Capture the cell that displays the provided text and extract its [X, Y] central coordinate. 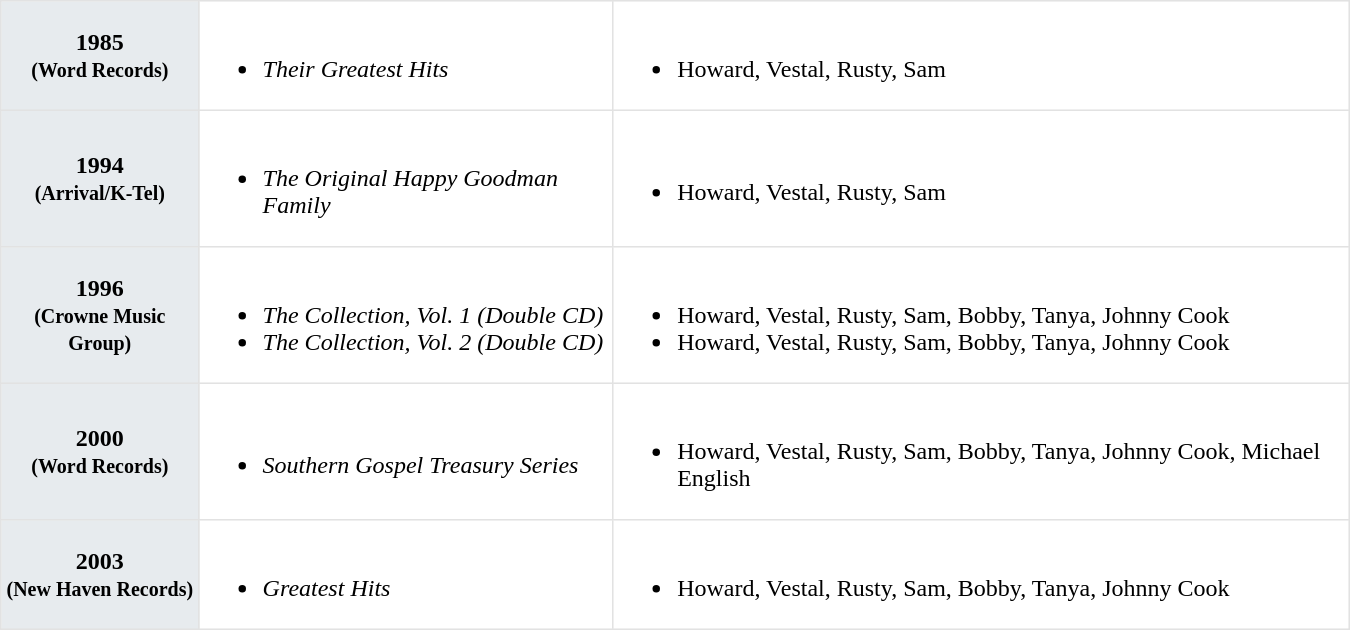
Howard, Vestal, Rusty, Sam, Bobby, Tanya, Johnny Cook, Michael English [981, 451]
Southern Gospel Treasury Series [406, 451]
2003(New Haven Records) [100, 575]
1996(Crowne Music Group) [100, 315]
1985(Word Records) [100, 56]
1994(Arrival/K-Tel) [100, 178]
Howard, Vestal, Rusty, Sam, Bobby, Tanya, Johnny Cook [981, 575]
Greatest Hits [406, 575]
The Collection, Vol. 1 (Double CD)The Collection, Vol. 2 (Double CD) [406, 315]
Howard, Vestal, Rusty, Sam, Bobby, Tanya, Johnny CookHoward, Vestal, Rusty, Sam, Bobby, Tanya, Johnny Cook [981, 315]
The Original Happy Goodman Family [406, 178]
2000(Word Records) [100, 451]
Their Greatest Hits [406, 56]
